Output the (X, Y) coordinate of the center of the cell containing the given text.  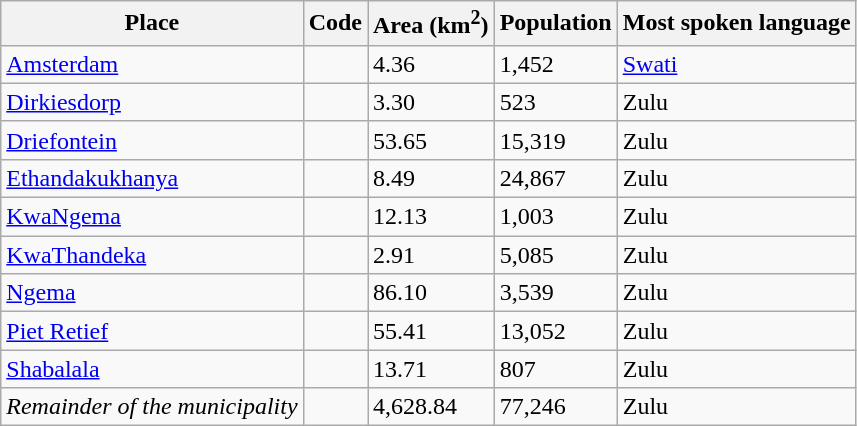
Place (152, 24)
Driefontein (152, 140)
53.65 (432, 140)
5,085 (556, 255)
4.36 (432, 64)
523 (556, 102)
77,246 (556, 407)
4,628.84 (432, 407)
807 (556, 369)
Dirkiesdorp (152, 102)
24,867 (556, 178)
55.41 (432, 331)
KwaThandeka (152, 255)
Remainder of the municipality (152, 407)
13,052 (556, 331)
Ethandakukhanya (152, 178)
KwaNgema (152, 217)
Ngema (152, 293)
1,003 (556, 217)
3.30 (432, 102)
Piet Retief (152, 331)
8.49 (432, 178)
3,539 (556, 293)
15,319 (556, 140)
2.91 (432, 255)
Swati (736, 64)
12.13 (432, 217)
Population (556, 24)
Code (335, 24)
Area (km2) (432, 24)
1,452 (556, 64)
86.10 (432, 293)
Amsterdam (152, 64)
13.71 (432, 369)
Shabalala (152, 369)
Most spoken language (736, 24)
